Pinpoint the cell where the given text exists, returning its (x, y) midpoint coordinate. 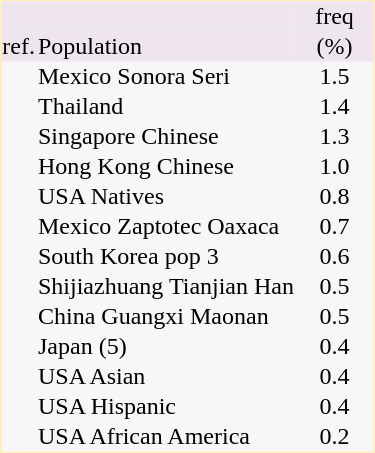
Singapore Chinese (166, 137)
1.3 (335, 137)
Hong Kong Chinese (166, 167)
Shijiazhuang Tianjian Han (166, 287)
freq (335, 17)
1.0 (335, 167)
USA Asian (166, 377)
(%) (335, 47)
0.2 (335, 437)
USA Hispanic (166, 407)
Japan (5) (166, 347)
Mexico Sonora Seri (166, 77)
Thailand (166, 107)
Mexico Zaptotec Oaxaca (166, 227)
China Guangxi Maonan (166, 317)
0.6 (335, 257)
ref. (19, 47)
1.4 (335, 107)
0.7 (335, 227)
USA Natives (166, 197)
Population (166, 47)
1.5 (335, 77)
0.8 (335, 197)
South Korea pop 3 (166, 257)
USA African America (166, 437)
